From the cell containing the given text, extract its center point as (x, y) coordinate. 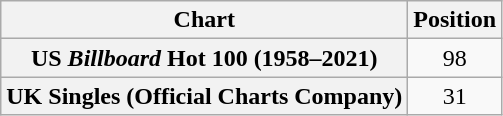
Chart (204, 20)
US Billboard Hot 100 (1958–2021) (204, 58)
UK Singles (Official Charts Company) (204, 96)
31 (455, 96)
98 (455, 58)
Position (455, 20)
